From the cell containing the given text, extract its center point as (x, y) coordinate. 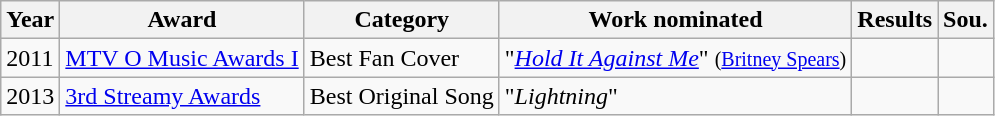
Best Fan Cover (402, 58)
2013 (30, 96)
3rd Streamy Awards (182, 96)
Year (30, 20)
Sou. (966, 20)
MTV O Music Awards I (182, 58)
2011 (30, 58)
"Hold It Against Me" (Britney Spears) (675, 58)
"Lightning" (675, 96)
Award (182, 20)
Best Original Song (402, 96)
Category (402, 20)
Work nominated (675, 20)
Results (895, 20)
